Return the (x, y) coordinate for the center point of the cell that contains the specified text.  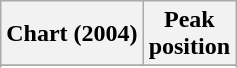
Peakposition (189, 34)
Chart (2004) (72, 34)
